Locate the cell with the specified text and output its (X, Y) center coordinate. 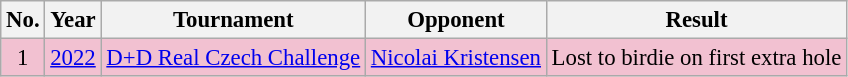
Year (73, 20)
Lost to birdie on first extra hole (696, 58)
1 (23, 58)
2022 (73, 58)
Nicolai Kristensen (456, 58)
Tournament (233, 20)
Opponent (456, 20)
D+D Real Czech Challenge (233, 58)
No. (23, 20)
Result (696, 20)
